Locate the cell with the specified text and output its [x, y] center coordinate. 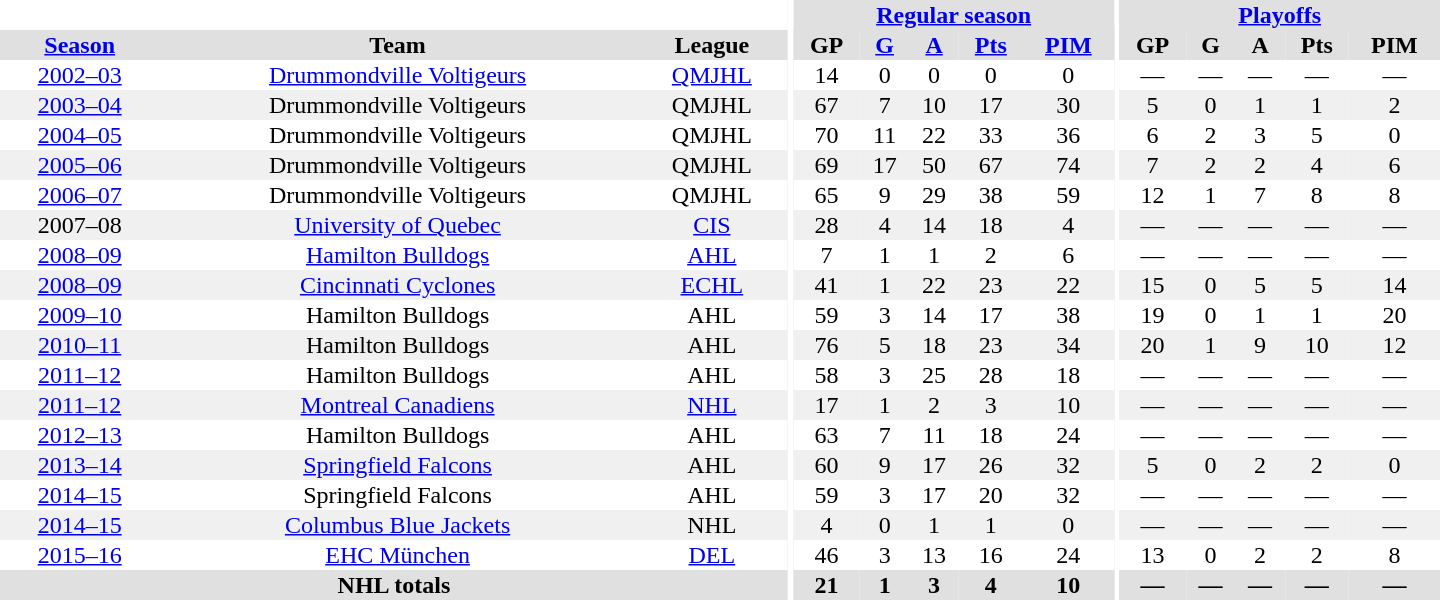
21 [826, 585]
2013–14 [80, 465]
2007–08 [80, 225]
26 [991, 465]
University of Quebec [397, 225]
46 [826, 555]
50 [934, 165]
29 [934, 195]
25 [934, 375]
Season [80, 45]
Montreal Canadiens [397, 405]
33 [991, 135]
Columbus Blue Jackets [397, 525]
30 [1068, 105]
2004–05 [80, 135]
2015–16 [80, 555]
ECHL [712, 285]
34 [1068, 345]
Cincinnati Cyclones [397, 285]
DEL [712, 555]
League [712, 45]
Playoffs [1280, 15]
2012–13 [80, 435]
69 [826, 165]
2010–11 [80, 345]
Team [397, 45]
15 [1152, 285]
2006–07 [80, 195]
EHC München [397, 555]
2003–04 [80, 105]
65 [826, 195]
16 [991, 555]
CIS [712, 225]
63 [826, 435]
2009–10 [80, 315]
41 [826, 285]
76 [826, 345]
70 [826, 135]
58 [826, 375]
2002–03 [80, 75]
74 [1068, 165]
NHL totals [394, 585]
2005–06 [80, 165]
36 [1068, 135]
Regular season [953, 15]
60 [826, 465]
19 [1152, 315]
